Return the [X, Y] coordinate for the center point of the cell that contains the specified text.  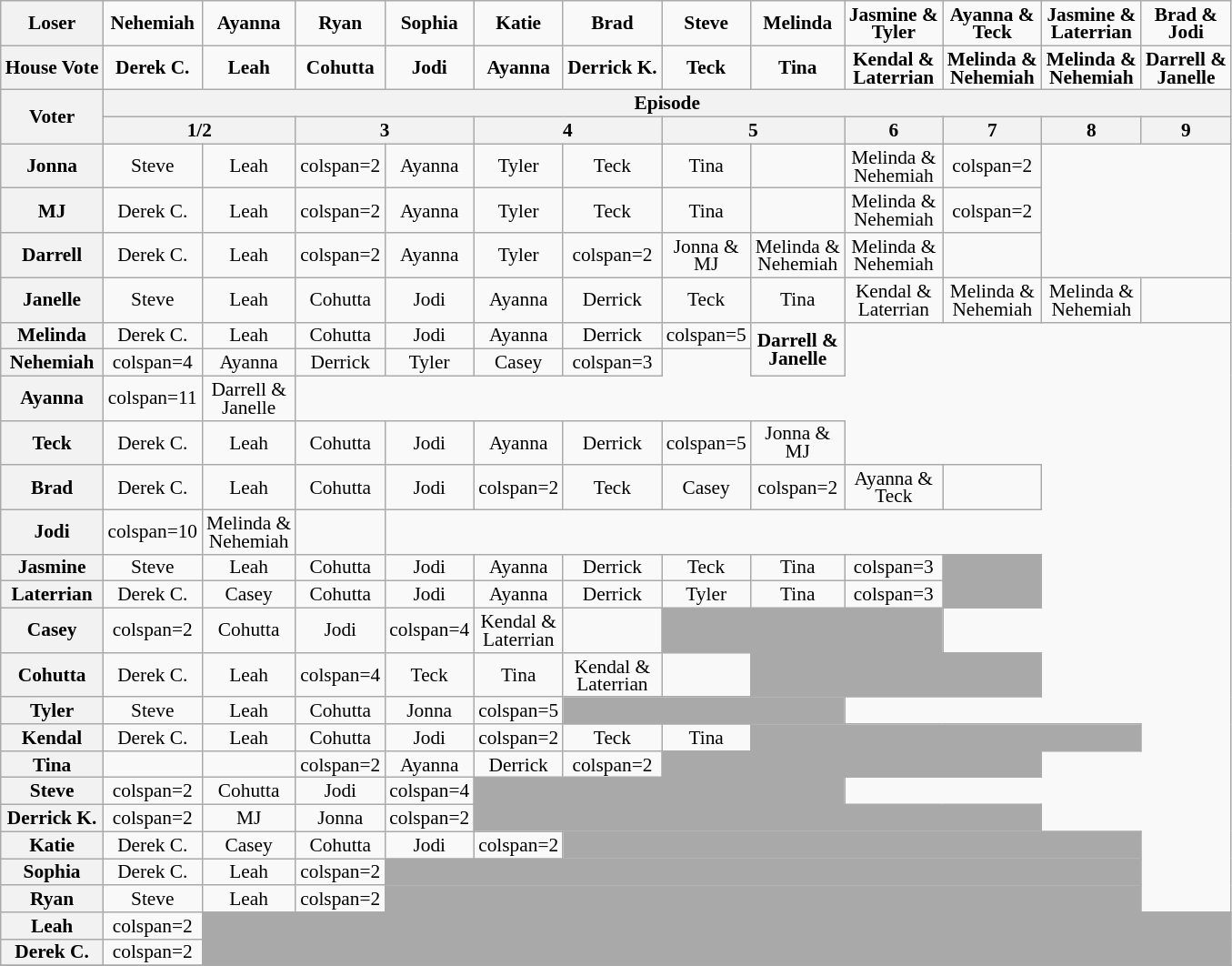
House Vote [53, 67]
3 [385, 131]
9 [1186, 131]
Jasmine &Laterrian [1091, 24]
Loser [53, 24]
Voter [53, 116]
Brad &Jodi [1186, 24]
Episode [667, 104]
7 [993, 131]
8 [1091, 131]
Janelle [53, 300]
5 [753, 131]
Laterrian [53, 595]
colspan=11 [153, 398]
colspan=10 [153, 531]
Kendal [53, 738]
6 [894, 131]
4 [567, 131]
Jasmine [53, 568]
1/2 [199, 131]
Darrell [53, 255]
Jasmine &Tyler [894, 24]
